Output the (x, y) coordinate of the center of the cell containing the given text.  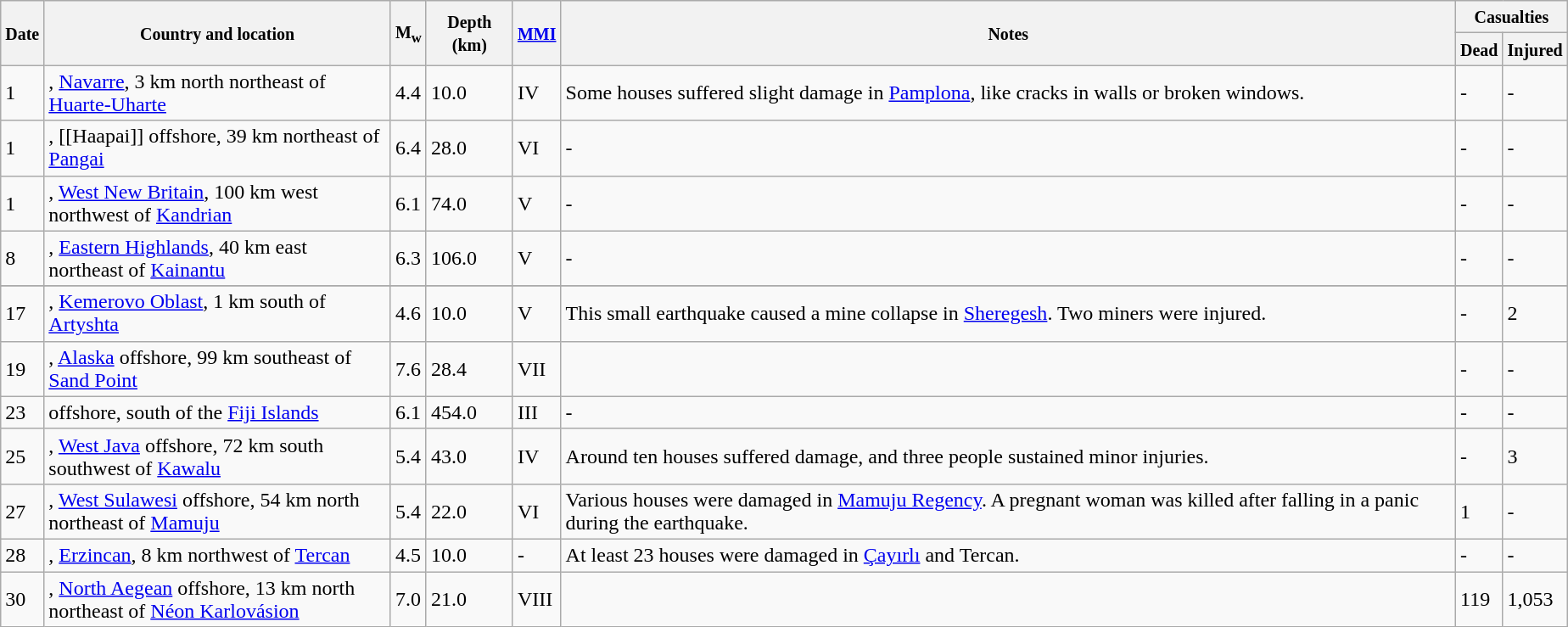
, North Aegean offshore, 13 km north northeast of Néon Karlovásion (217, 599)
454.0 (469, 412)
VII (536, 368)
Country and location (217, 33)
, [[Haapai]] offshore, 39 km northeast of Pangai (217, 148)
, West Java offshore, 72 km south southwest of Kawalu (217, 456)
, West Sulawesi offshore, 54 km north northeast of Mamuju (217, 511)
, Erzincan, 8 km northwest of Tercan (217, 555)
119 (1479, 599)
4.6 (408, 314)
, Kemerovo Oblast, 1 km south of Artyshta (217, 314)
30 (22, 599)
7.0 (408, 599)
Date (22, 33)
Some houses suffered slight damage in Pamplona, like cracks in walls or broken windows. (1008, 93)
23 (22, 412)
At least 23 houses were damaged in Çayırlı and Tercan. (1008, 555)
6.3 (408, 258)
, West New Britain, 100 km west northwest of Kandrian (217, 204)
74.0 (469, 204)
28 (22, 555)
19 (22, 368)
28.4 (469, 368)
6.4 (408, 148)
, Eastern Highlands, 40 km east northeast of Kainantu (217, 258)
7.6 (408, 368)
25 (22, 456)
27 (22, 511)
17 (22, 314)
1,053 (1535, 599)
Dead (1479, 49)
8 (22, 258)
3 (1535, 456)
43.0 (469, 456)
VIII (536, 599)
Casualties (1511, 17)
Notes (1008, 33)
21.0 (469, 599)
Various houses were damaged in Mamuju Regency. A pregnant woman was killed after falling in a panic during the earthquake. (1008, 511)
Injured (1535, 49)
, Alaska offshore, 99 km southeast of Sand Point (217, 368)
Mw (408, 33)
28.0 (469, 148)
106.0 (469, 258)
III (536, 412)
4.4 (408, 93)
This small earthquake caused a mine collapse in Sheregesh. Two miners were injured. (1008, 314)
22.0 (469, 511)
4.5 (408, 555)
offshore, south of the Fiji Islands (217, 412)
MMI (536, 33)
Depth (km) (469, 33)
Around ten houses suffered damage, and three people sustained minor injuries. (1008, 456)
, Navarre, 3 km north northeast of Huarte-Uharte (217, 93)
2 (1535, 314)
